Identify which cell holds the provided text, then report its (x, y) central coordinate. 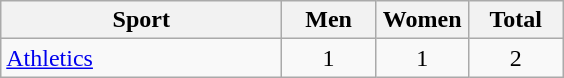
2 (516, 58)
Women (422, 20)
Athletics (142, 58)
Men (329, 20)
Sport (142, 20)
Total (516, 20)
